Search for the cell housing the specified text and yield its (X, Y) center coordinate. 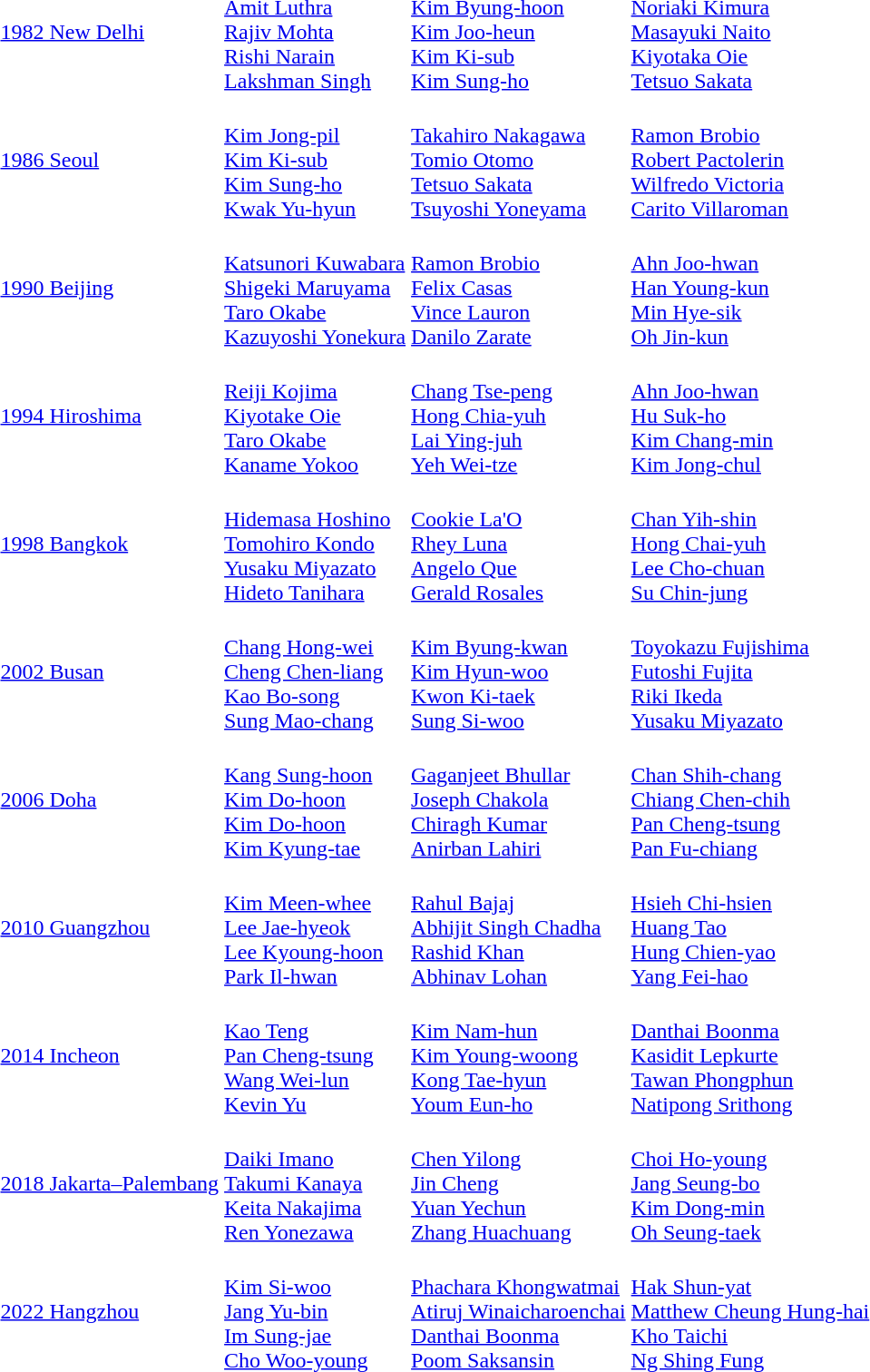
Chang Tse-pengHong Chia-yuhLai Ying-juhYeh Wei-tze (519, 416)
Kim Jong-pilKim Ki-subKim Sung-hoKwak Yu-hyun (316, 160)
Takahiro NakagawaTomio OtomoTetsuo SakataTsuyoshi Yoneyama (519, 160)
Kao TengPan Cheng-tsungWang Wei-lunKevin Yu (316, 1055)
Kim Byung-kwanKim Hyun-wooKwon Ki-taekSung Si-woo (519, 671)
Daiki ImanoTakumi KanayaKeita NakajimaRen Yonezawa (316, 1183)
Cookie La'ORhey LunaAngelo QueGerald Rosales (519, 544)
Kang Sung-hoonKim Do-hoonKim Do-hoonKim Kyung-tae (316, 799)
Chang Hong-weiCheng Chen-liangKao Bo-songSung Mao-chang (316, 671)
Gaganjeet BhullarJoseph ChakolaChiragh KumarAnirban Lahiri (519, 799)
Chen YilongJin ChengYuan YechunZhang Huachuang (519, 1183)
Rahul BajajAbhijit Singh ChadhaRashid KhanAbhinav Lohan (519, 927)
Hidemasa HoshinoTomohiro KondoYusaku MiyazatoHideto Tanihara (316, 544)
Katsunori KuwabaraShigeki MaruyamaTaro OkabeKazuyoshi Yonekura (316, 288)
Kim Nam-hunKim Young-woongKong Tae-hyunYoum Eun-ho (519, 1055)
Kim Meen-wheeLee Jae-hyeokLee Kyoung-hoonPark Il-hwan (316, 927)
Reiji KojimaKiyotake OieTaro OkabeKaname Yokoo (316, 416)
Ramon BrobioFelix CasasVince LauronDanilo Zarate (519, 288)
